Return [x, y] of the center of cell containing provided text 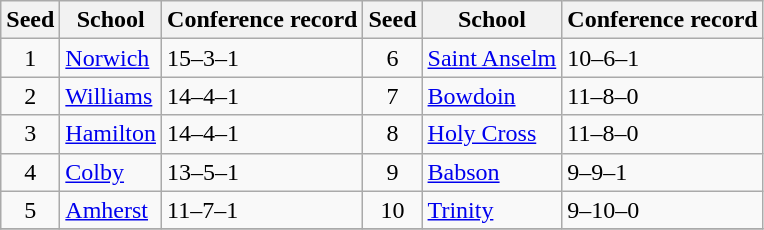
Hamilton [111, 134]
3 [30, 134]
15–3–1 [262, 58]
Colby [111, 172]
9 [392, 172]
Williams [111, 96]
9–10–0 [662, 210]
1 [30, 58]
Babson [492, 172]
8 [392, 134]
7 [392, 96]
6 [392, 58]
2 [30, 96]
10–6–1 [662, 58]
5 [30, 210]
Holy Cross [492, 134]
Saint Anselm [492, 58]
Norwich [111, 58]
Bowdoin [492, 96]
Trinity [492, 210]
13–5–1 [262, 172]
11–7–1 [262, 210]
10 [392, 210]
4 [30, 172]
9–9–1 [662, 172]
Amherst [111, 210]
